From the cell containing the given text, extract its center point as (x, y) coordinate. 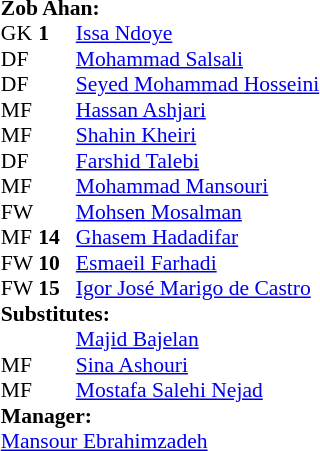
Substitutes: (160, 314)
Majid Bajelan (198, 339)
Manager: (160, 416)
15 (57, 289)
Seyed Mohammad Hosseini (198, 85)
14 (57, 237)
Igor José Marigo de Castro (198, 289)
Hassan Ashjari (198, 110)
Mohammad Mansouri (198, 187)
Mohammad Salsali (198, 59)
GK (20, 33)
Mostafa Salehi Nejad (198, 391)
10 (57, 263)
Esmaeil Farhadi (198, 263)
1 (57, 33)
Shahin Kheiri (198, 135)
Ghasem Hadadifar (198, 237)
Issa Ndoye (198, 33)
Mohsen Mosalman (198, 212)
Farshid Talebi (198, 161)
Sina Ashouri (198, 365)
